Capture the cell that displays the provided text and extract its (X, Y) central coordinate. 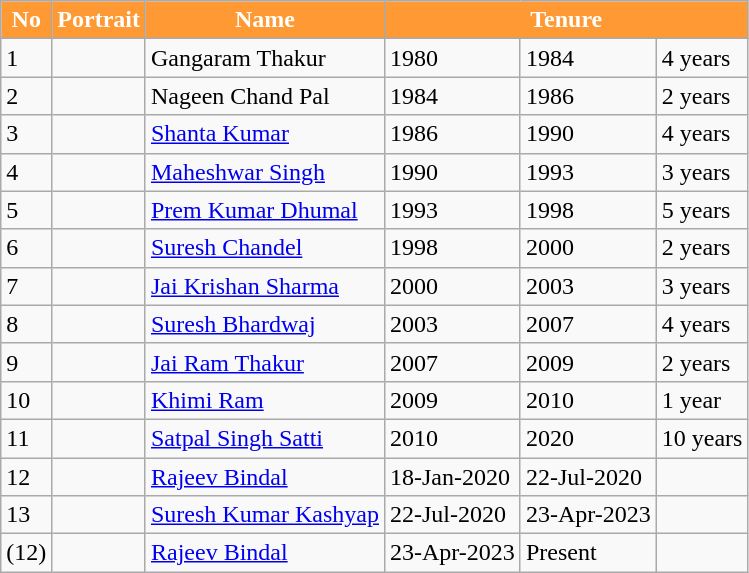
10 years (702, 438)
(12) (26, 553)
Suresh Bhardwaj (264, 324)
18-Jan-2020 (452, 477)
Present (588, 553)
6 (26, 248)
1 year (702, 400)
Nageen Chand Pal (264, 96)
Gangaram Thakur (264, 58)
Khimi Ram (264, 400)
Prem Kumar Dhumal (264, 210)
Name (264, 20)
7 (26, 286)
2 (26, 96)
Jai Krishan Sharma (264, 286)
Maheshwar Singh (264, 172)
5 years (702, 210)
No (26, 20)
8 (26, 324)
9 (26, 362)
3 (26, 134)
Suresh Chandel (264, 248)
Portrait (99, 20)
4 (26, 172)
10 (26, 400)
1 (26, 58)
Tenure (566, 20)
12 (26, 477)
13 (26, 515)
Suresh Kumar Kashyap (264, 515)
2020 (588, 438)
1980 (452, 58)
5 (26, 210)
11 (26, 438)
Jai Ram Thakur (264, 362)
Satpal Singh Satti (264, 438)
Shanta Kumar (264, 134)
